Detect which cell encompasses the target text, then output its [X, Y] center coordinate. 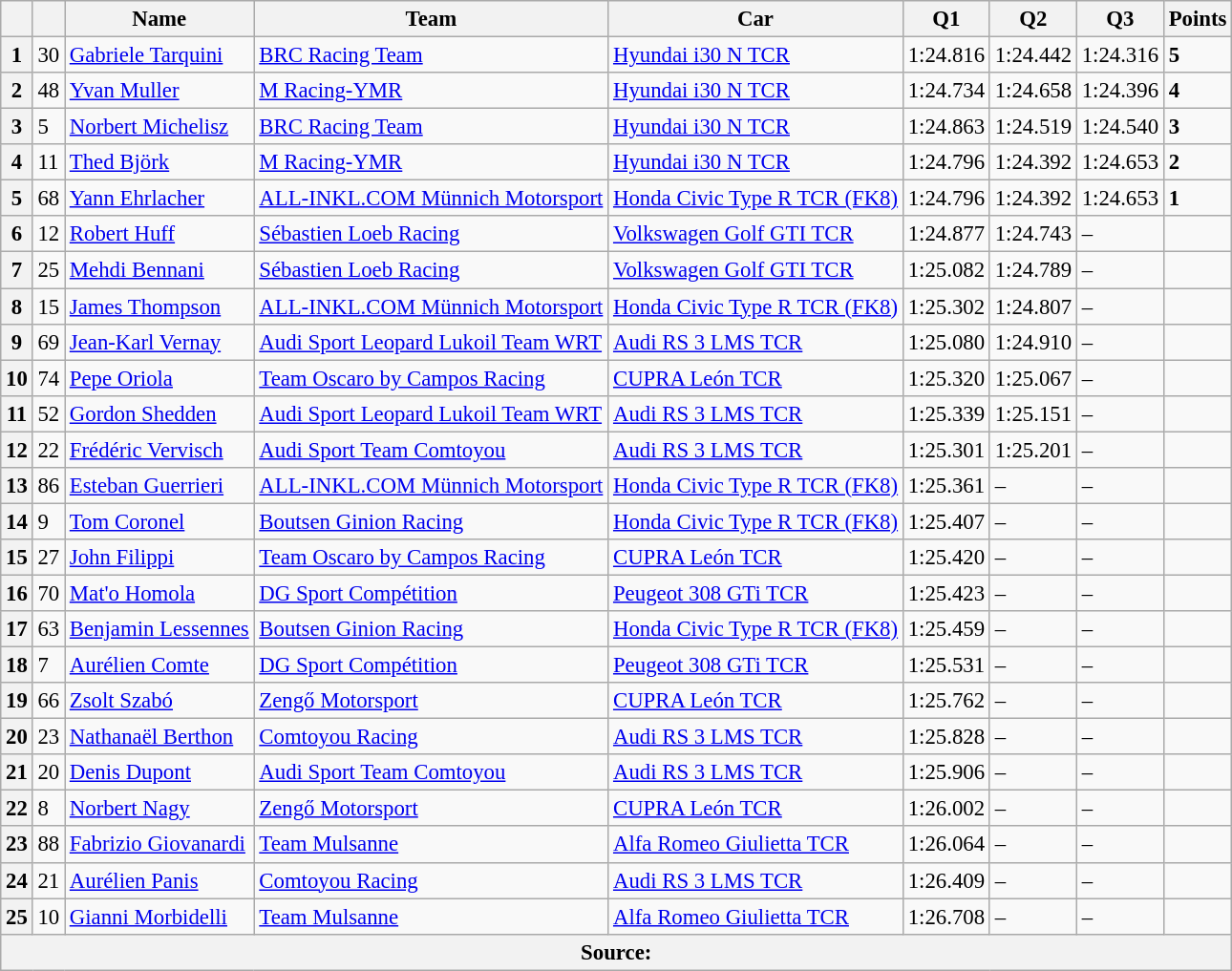
1:26.708 [945, 917]
Jean-Karl Vernay [160, 342]
1:24.863 [945, 127]
James Thompson [160, 306]
1:25.320 [945, 378]
1:25.339 [945, 413]
52 [48, 413]
63 [48, 629]
1:25.828 [945, 737]
1:24.658 [1033, 91]
Norbert Nagy [160, 809]
88 [48, 845]
1:25.407 [945, 521]
74 [48, 378]
1:25.420 [945, 558]
Mehdi Bennani [160, 270]
Gabriele Tarquini [160, 55]
1:25.067 [1033, 378]
66 [48, 701]
1:24.519 [1033, 127]
Nathanaël Berthon [160, 737]
John Filippi [160, 558]
Zsolt Szabó [160, 701]
24 [17, 880]
48 [48, 91]
Gianni Morbidelli [160, 917]
1:24.910 [1033, 342]
17 [17, 629]
1:26.409 [945, 880]
1:25.459 [945, 629]
Gordon Shedden [160, 413]
70 [48, 593]
1:24.807 [1033, 306]
Denis Dupont [160, 772]
Tom Coronel [160, 521]
Team [432, 19]
1:25.531 [945, 665]
Name [160, 19]
Car [756, 19]
Q1 [945, 19]
1:24.396 [1119, 91]
1:25.201 [1033, 450]
1:25.301 [945, 450]
Yann Ehrlacher [160, 199]
1:25.302 [945, 306]
1:25.151 [1033, 413]
1:25.762 [945, 701]
1:24.734 [945, 91]
Q2 [1033, 19]
Mat'o Homola [160, 593]
Thed Björk [160, 162]
1:24.877 [945, 234]
1:24.816 [945, 55]
1:26.064 [945, 845]
1:24.789 [1033, 270]
1:24.743 [1033, 234]
Pepe Oriola [160, 378]
1:26.002 [945, 809]
13 [17, 486]
Esteban Guerrieri [160, 486]
69 [48, 342]
Points [1198, 19]
Source: [617, 952]
1:25.080 [945, 342]
1:25.423 [945, 593]
1:24.316 [1119, 55]
14 [17, 521]
1:24.540 [1119, 127]
Aurélien Panis [160, 880]
Frédéric Vervisch [160, 450]
1:24.442 [1033, 55]
19 [17, 701]
Aurélien Comte [160, 665]
1:25.906 [945, 772]
Yvan Muller [160, 91]
Q3 [1119, 19]
1:25.082 [945, 270]
Robert Huff [160, 234]
Fabrizio Giovanardi [160, 845]
18 [17, 665]
6 [17, 234]
86 [48, 486]
68 [48, 199]
Benjamin Lessennes [160, 629]
16 [17, 593]
30 [48, 55]
27 [48, 558]
1:25.361 [945, 486]
Norbert Michelisz [160, 127]
